Pinpoint the cell where the given text exists, returning its (x, y) midpoint coordinate. 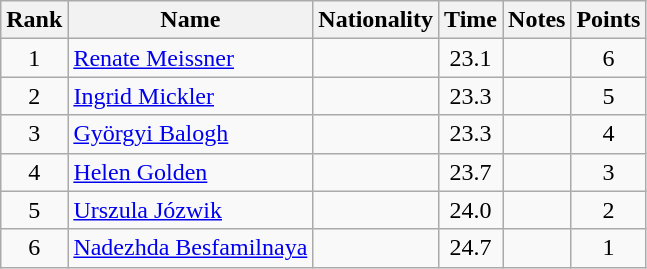
Nationality (376, 20)
Nadezhda Besfamilnaya (190, 248)
Notes (537, 20)
Urszula Józwik (190, 210)
24.7 (471, 248)
Helen Golden (190, 172)
Time (471, 20)
Renate Meissner (190, 58)
Points (608, 20)
23.7 (471, 172)
Rank (34, 20)
23.1 (471, 58)
Ingrid Mickler (190, 96)
24.0 (471, 210)
Györgyi Balogh (190, 134)
Name (190, 20)
